Identify which cell holds the provided text, then report its (X, Y) central coordinate. 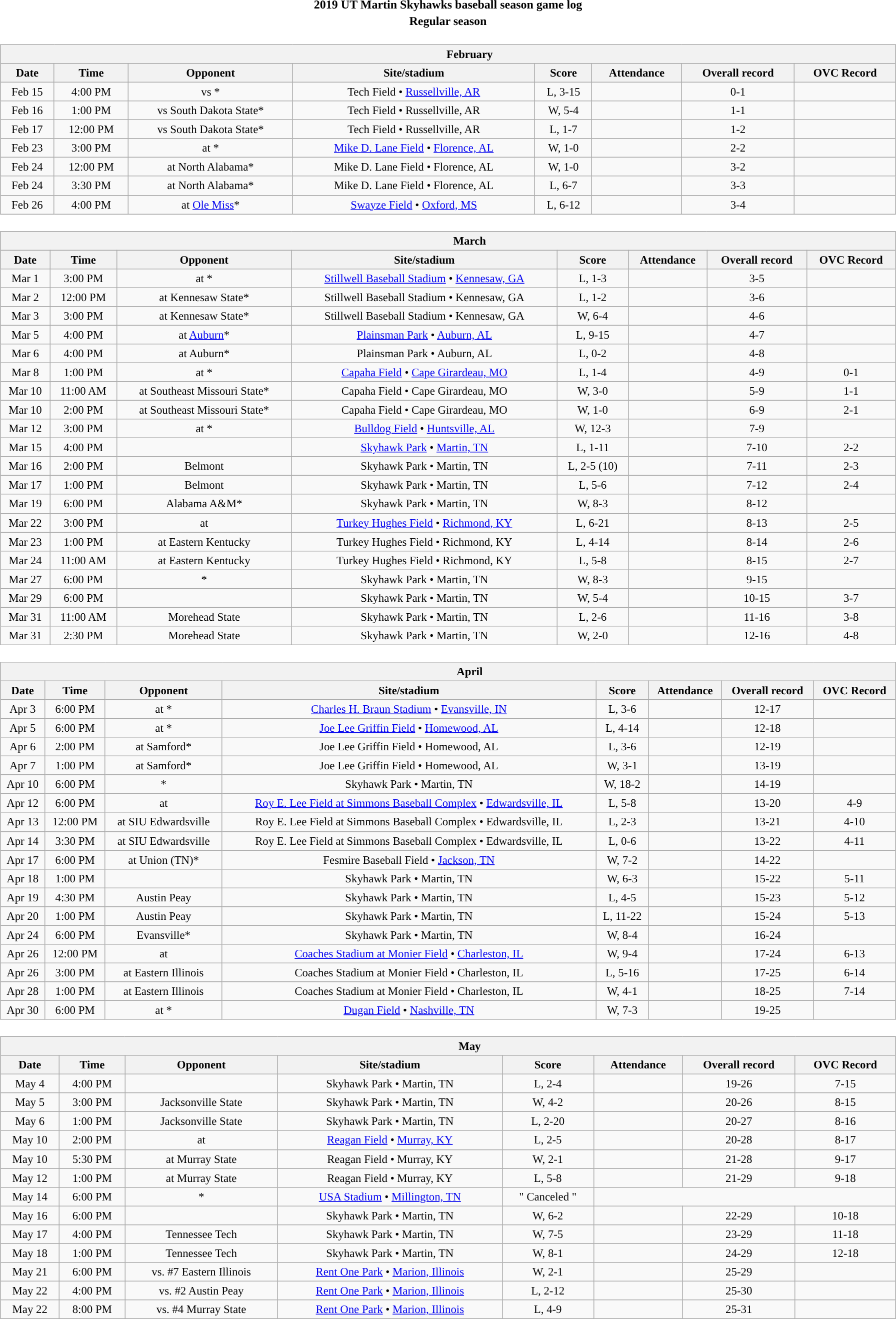
Feb 23 (27, 148)
10-15 (757, 598)
24-29 (739, 1253)
Apr 12 (23, 803)
7-11 (757, 466)
13-20 (767, 803)
Apr 30 (23, 1010)
Apr 5 (23, 728)
Bulldog Field • Huntsville, AL (424, 429)
12-17 (767, 709)
11-16 (757, 617)
25-31 (739, 1309)
L, 2-12 (548, 1290)
Fesmire Baseball Field • Jackson, TN (409, 860)
2-6 (851, 542)
Mar 1 (25, 278)
Apr 17 (23, 860)
W, 12-3 (592, 429)
3-7 (851, 598)
L, 1-7 (563, 130)
8-16 (845, 1121)
4:30 PM (75, 897)
L, 2-3 (622, 822)
23-29 (739, 1234)
Mar 3 (25, 316)
Mar 22 (25, 523)
May 18 (30, 1253)
April (448, 672)
L, 3-15 (563, 92)
Mar 12 (25, 429)
W, 6-4 (592, 316)
Apr 19 (23, 897)
L, 2-6 (592, 617)
Apr 7 (23, 766)
May 16 (30, 1215)
14-22 (767, 860)
15-23 (767, 897)
W, 18-2 (622, 784)
25-29 (739, 1272)
USA Stadium • Millington, TN (390, 1196)
Mar 29 (25, 598)
March (448, 241)
7-10 (757, 448)
15-22 (767, 878)
5-13 (855, 916)
19-25 (767, 1010)
3-5 (757, 278)
Mar 23 (25, 542)
Mar 17 (25, 485)
February (448, 54)
vs. #4 Murray State (201, 1309)
2-1 (851, 410)
May (448, 1046)
W, 6-3 (622, 878)
W, 7-3 (622, 1010)
3-4 (738, 205)
May 4 (30, 1084)
Mar 27 (25, 579)
2-5 (851, 523)
11-18 (845, 1234)
vs * (211, 92)
L, 4-5 (622, 897)
8-14 (757, 542)
Mar 2 (25, 297)
17-24 (767, 954)
15-24 (767, 916)
Apr 20 (23, 916)
W, 3-1 (622, 766)
W, 2-0 (592, 636)
4-11 (855, 841)
W, 7-2 (622, 860)
Feb 16 (27, 111)
5:30 PM (92, 1159)
vs. #7 Eastern Illinois (201, 1272)
Apr 28 (23, 991)
W, 6-2 (548, 1215)
3-3 (738, 186)
20-27 (739, 1121)
Feb 17 (27, 130)
Feb 26 (27, 205)
L, 2-5 (10) (592, 466)
Mar 16 (25, 466)
May 12 (30, 1178)
7-12 (757, 485)
16-24 (767, 935)
L, 2-5 (548, 1140)
Alabama A&M* (204, 504)
19-26 (739, 1084)
L, 1-3 (592, 278)
8-12 (757, 504)
W, 9-4 (622, 954)
May 6 (30, 1121)
L, 6-12 (563, 205)
Apr 24 (23, 935)
L, 0-6 (622, 841)
9-18 (845, 1178)
at Ole Miss* (211, 205)
7-9 (757, 429)
W, 8-4 (622, 935)
L, 1-4 (592, 372)
L, 0-2 (592, 354)
4-10 (855, 822)
" Canceled " (548, 1196)
9-17 (845, 1159)
6-13 (855, 954)
May 14 (30, 1196)
12-16 (757, 636)
3-6 (757, 297)
Mar 24 (25, 560)
Evansville* (163, 935)
at Union (TN)* (163, 860)
25-30 (739, 1290)
W, 4-2 (548, 1102)
May 5 (30, 1102)
Apr 3 (23, 709)
Apr 18 (23, 878)
20-26 (739, 1102)
May 21 (30, 1272)
7-15 (845, 1084)
2:30 PM (83, 636)
2-3 (851, 466)
Apr 13 (23, 822)
Apr 14 (23, 841)
1-2 (738, 130)
4-7 (757, 335)
21-29 (739, 1178)
L, 4-9 (548, 1309)
L, 1-11 (592, 448)
Apr 6 (23, 747)
W, 4-1 (622, 991)
W, 8-1 (548, 1253)
vs. #2 Austin Peay (201, 1290)
L, 5-6 (592, 485)
L, 2-20 (548, 1121)
Feb 15 (27, 92)
3-2 (738, 167)
13-22 (767, 841)
2-7 (851, 560)
17-25 (767, 972)
Mar 15 (25, 448)
L, 9-15 (592, 335)
L, 1-2 (592, 297)
Mar 5 (25, 335)
21-28 (739, 1159)
6-14 (855, 972)
4-6 (757, 316)
12-19 (767, 747)
8:00 PM (92, 1309)
5-12 (855, 897)
May 17 (30, 1234)
22-29 (739, 1215)
Swayze Field • Oxford, MS (413, 205)
10-18 (845, 1215)
W, 7-5 (548, 1234)
Mar 19 (25, 504)
Mar 6 (25, 354)
7-14 (855, 991)
W, 3-0 (592, 391)
L, 5-16 (622, 972)
8-17 (845, 1140)
13-21 (767, 822)
2-4 (851, 485)
Charles H. Braun Stadium • Evansville, IN (409, 709)
9-15 (757, 579)
Dugan Field • Nashville, TN (409, 1010)
Apr 10 (23, 784)
20-28 (739, 1140)
13-19 (767, 766)
8-13 (757, 523)
3-8 (851, 617)
Mar 8 (25, 372)
L, 11-22 (622, 916)
6-9 (757, 410)
18-25 (767, 991)
5-9 (757, 391)
14-19 (767, 784)
L, 6-21 (592, 523)
L, 2-4 (548, 1084)
5-11 (855, 878)
L, 6-7 (563, 186)
